Detect which cell encompasses the target text, then output its [x, y] center coordinate. 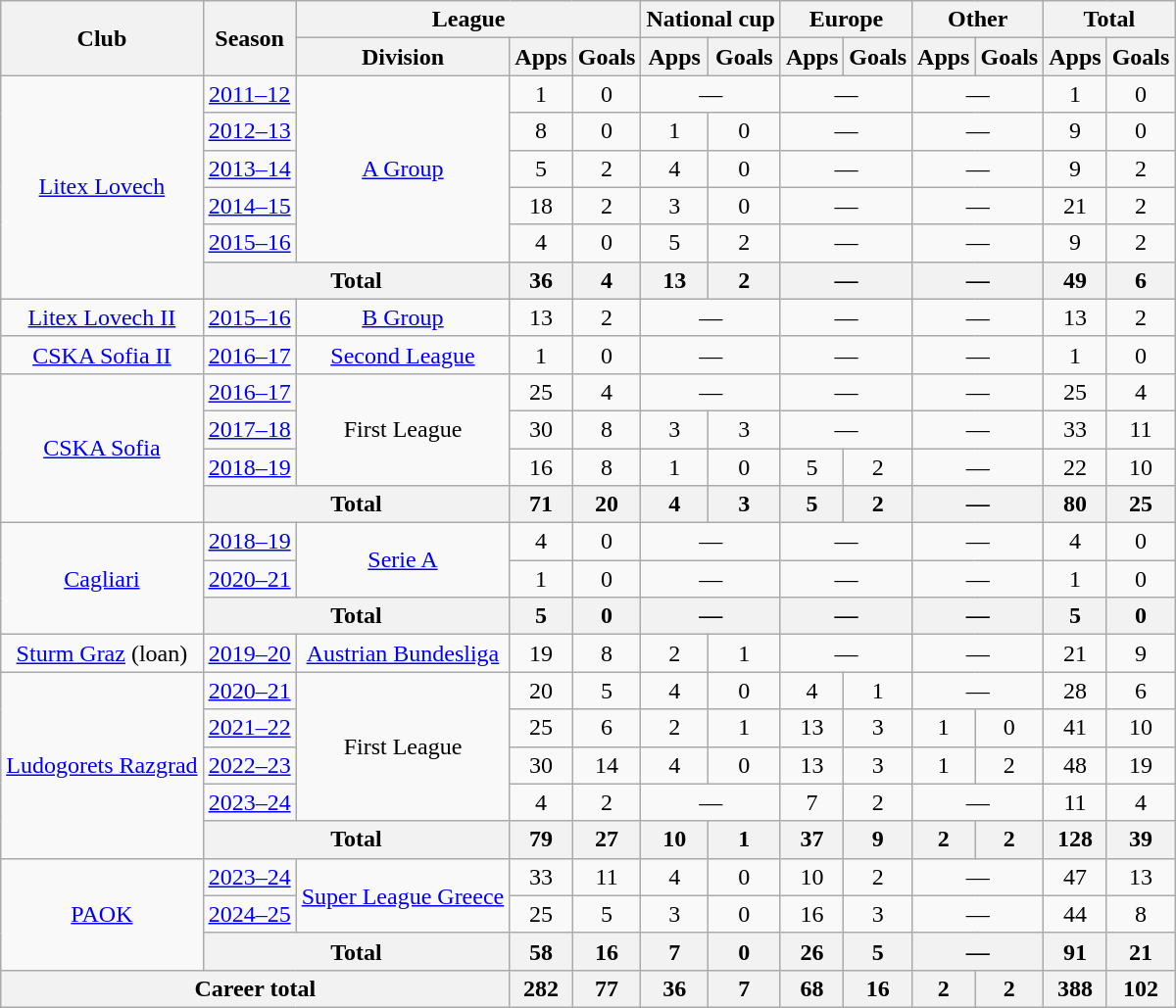
Career total [255, 988]
League [468, 20]
Other [978, 20]
27 [607, 840]
39 [1141, 840]
282 [541, 988]
Super League Greece [403, 895]
102 [1141, 988]
Division [403, 57]
Ludogorets Razgrad [102, 765]
Litex Lovech II [102, 317]
14 [607, 765]
47 [1075, 877]
Second League [403, 355]
CSKA Sofia II [102, 355]
80 [1075, 504]
2011–12 [249, 94]
79 [541, 840]
22 [1075, 467]
128 [1075, 840]
CSKA Sofia [102, 448]
26 [811, 951]
Season [249, 38]
71 [541, 504]
Club [102, 38]
Cagliari [102, 579]
2012–13 [249, 131]
2014–15 [249, 206]
91 [1075, 951]
2013–14 [249, 168]
B Group [403, 317]
2017–18 [249, 429]
A Group [403, 168]
41 [1075, 728]
44 [1075, 914]
Litex Lovech [102, 187]
PAOK [102, 914]
77 [607, 988]
18 [541, 206]
28 [1075, 691]
388 [1075, 988]
2024–25 [249, 914]
58 [541, 951]
Europe [846, 20]
48 [1075, 765]
Austrian Bundesliga [403, 653]
37 [811, 840]
2019–20 [249, 653]
Serie A [403, 560]
2022–23 [249, 765]
49 [1075, 280]
2021–22 [249, 728]
National cup [710, 20]
Sturm Graz (loan) [102, 653]
68 [811, 988]
